Search for the cell housing the specified text and yield its (X, Y) center coordinate. 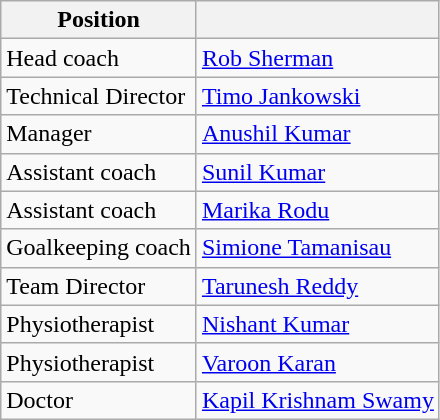
Kapil Krishnam Swamy (318, 400)
Marika Rodu (318, 210)
Anushil Kumar (318, 134)
Goalkeeping coach (99, 248)
Manager (99, 134)
Tarunesh Reddy (318, 286)
Head coach (99, 58)
Team Director (99, 286)
Technical Director (99, 96)
Simione Tamanisau (318, 248)
Position (99, 20)
Sunil Kumar (318, 172)
Varoon Karan (318, 362)
Nishant Kumar (318, 324)
Rob Sherman (318, 58)
Timo Jankowski (318, 96)
Doctor (99, 400)
